Return [X, Y] of the center of cell containing provided text 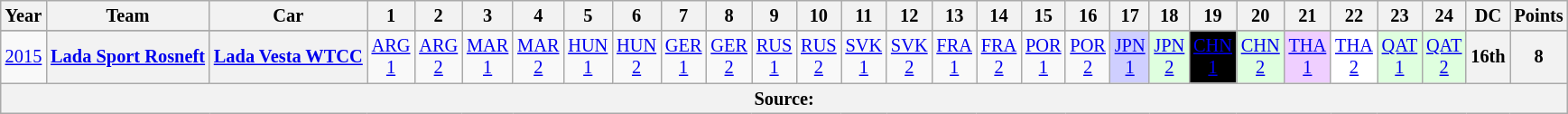
MAR1 [487, 57]
POR1 [1044, 57]
JPN1 [1130, 57]
JPN2 [1169, 57]
SVK2 [909, 57]
ARG2 [439, 57]
ARG1 [392, 57]
Lada Vesta WTCC [289, 57]
Team [128, 15]
24 [1444, 15]
6 [636, 15]
2 [439, 15]
4 [538, 15]
17 [1130, 15]
7 [683, 15]
POR2 [1087, 57]
14 [998, 15]
RUS2 [818, 57]
2015 [23, 57]
15 [1044, 15]
16 [1087, 15]
Points [1539, 15]
12 [909, 15]
11 [864, 15]
SVK1 [864, 57]
18 [1169, 15]
10 [818, 15]
Year [23, 15]
Source: [784, 99]
Lada Sport Rosneft [128, 57]
GER2 [728, 57]
HUN1 [588, 57]
23 [1399, 15]
16th [1488, 57]
THA1 [1308, 57]
20 [1260, 15]
22 [1354, 15]
19 [1213, 15]
21 [1308, 15]
1 [392, 15]
MAR2 [538, 57]
THA2 [1354, 57]
DC [1488, 15]
3 [487, 15]
HUN2 [636, 57]
FRA1 [953, 57]
FRA2 [998, 57]
QAT1 [1399, 57]
Car [289, 15]
5 [588, 15]
9 [775, 15]
QAT2 [1444, 57]
GER1 [683, 57]
RUS1 [775, 57]
13 [953, 15]
CHN1 [1213, 57]
CHN2 [1260, 57]
